Output the (X, Y) coordinate of the center of the cell containing the given text.  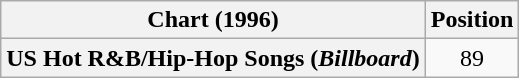
Position (472, 20)
89 (472, 58)
US Hot R&B/Hip-Hop Songs (Billboard) (213, 58)
Chart (1996) (213, 20)
